For the text-containing cell, return its midpoint in (x, y) coordinate format. 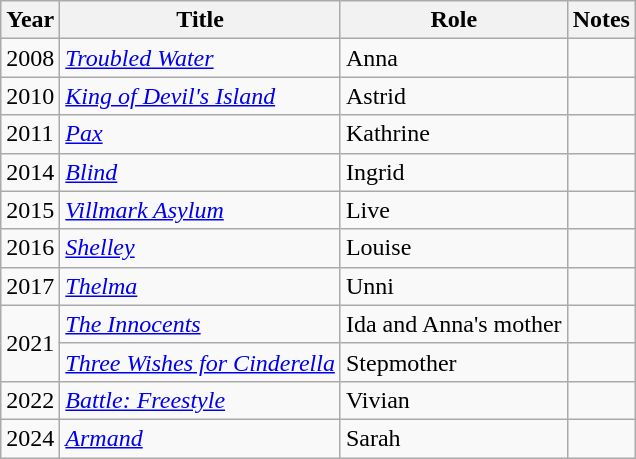
2015 (30, 210)
Battle: Freestyle (200, 400)
2021 (30, 343)
Anna (454, 58)
2010 (30, 96)
Three Wishes for Cinderella (200, 362)
Ingrid (454, 172)
Year (30, 20)
Sarah (454, 438)
Unni (454, 286)
2011 (30, 134)
Armand (200, 438)
Astrid (454, 96)
Notes (601, 20)
Villmark Asylum (200, 210)
2024 (30, 438)
Vivian (454, 400)
King of Devil's Island (200, 96)
Kathrine (454, 134)
2014 (30, 172)
Thelma (200, 286)
Pax (200, 134)
2008 (30, 58)
Ida and Anna's mother (454, 324)
2017 (30, 286)
2022 (30, 400)
Troubled Water (200, 58)
2016 (30, 248)
The Innocents (200, 324)
Live (454, 210)
Role (454, 20)
Louise (454, 248)
Blind (200, 172)
Title (200, 20)
Shelley (200, 248)
Stepmother (454, 362)
